Identify which cell holds the provided text, then report its (x, y) central coordinate. 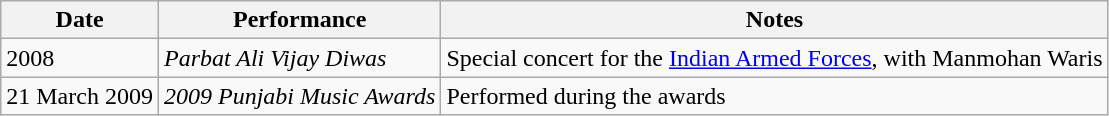
21 March 2009 (80, 96)
Notes (774, 20)
2008 (80, 58)
Performance (299, 20)
Special concert for the Indian Armed Forces, with Manmohan Waris (774, 58)
Performed during the awards (774, 96)
2009 Punjabi Music Awards (299, 96)
Date (80, 20)
Parbat Ali Vijay Diwas (299, 58)
